Identify which cell holds the provided text, then report its [X, Y] central coordinate. 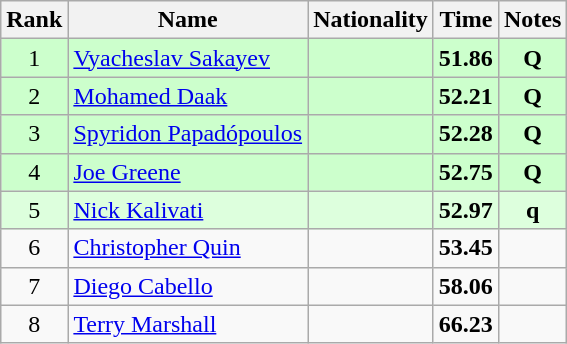
7 [34, 286]
52.75 [466, 172]
Time [466, 20]
52.28 [466, 134]
Name [188, 20]
Mohamed Daak [188, 96]
Nationality [371, 20]
58.06 [466, 286]
1 [34, 58]
52.21 [466, 96]
2 [34, 96]
Christopher Quin [188, 248]
Notes [532, 20]
8 [34, 324]
53.45 [466, 248]
Joe Greene [188, 172]
q [532, 210]
6 [34, 248]
Terry Marshall [188, 324]
51.86 [466, 58]
Diego Cabello [188, 286]
5 [34, 210]
Rank [34, 20]
3 [34, 134]
66.23 [466, 324]
Vyacheslav Sakayev [188, 58]
Spyridon Papadópoulos [188, 134]
Nick Kalivati [188, 210]
52.97 [466, 210]
4 [34, 172]
